Find where the given text appears and provide that cell's center as [x, y] coordinate. 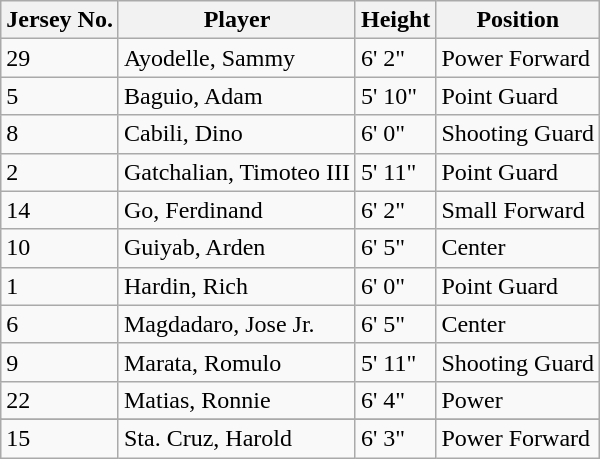
5 [60, 96]
15 [60, 438]
10 [60, 248]
14 [60, 210]
Jersey No. [60, 20]
1 [60, 286]
29 [60, 58]
Matias, Ronnie [236, 400]
Gatchalian, Timoteo III [236, 172]
22 [60, 400]
Guiyab, Arden [236, 248]
Position [518, 20]
Hardin, Rich [236, 286]
6' 4" [395, 400]
Go, Ferdinand [236, 210]
Cabili, Dino [236, 134]
Ayodelle, Sammy [236, 58]
6' 3" [395, 438]
Player [236, 20]
Marata, Romulo [236, 362]
Sta. Cruz, Harold [236, 438]
Small Forward [518, 210]
5' 10" [395, 96]
2 [60, 172]
9 [60, 362]
Baguio, Adam [236, 96]
8 [60, 134]
Magdadaro, Jose Jr. [236, 324]
6 [60, 324]
Power [518, 400]
Height [395, 20]
